Find where the given text appears and provide that cell's center as [X, Y] coordinate. 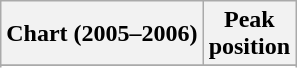
Chart (2005–2006) [102, 34]
Peakposition [249, 34]
